Determine the [x, y] coordinate at the center of the cell enclosing the given text.  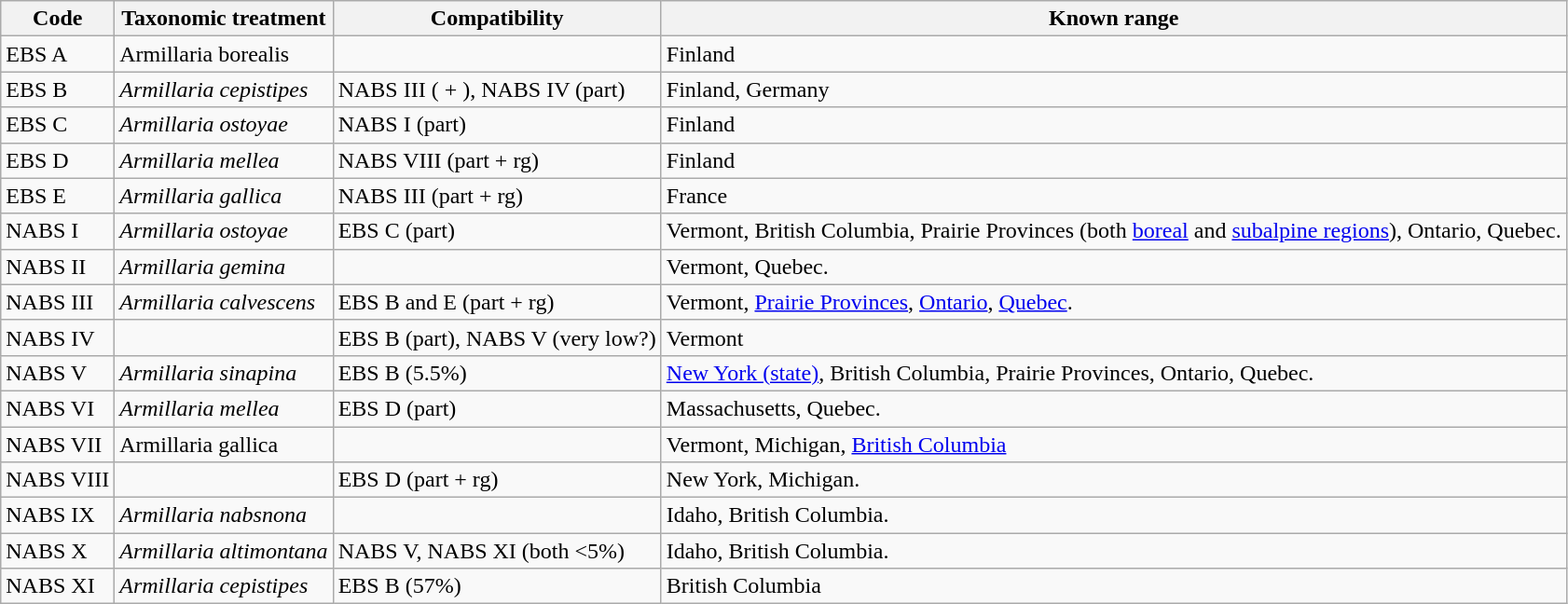
EBS C [58, 125]
EBS D (part) [497, 408]
Vermont, British Columbia, Prairie Provinces (both boreal and subalpine regions), Ontario, Quebec. [1113, 231]
NABS III [58, 302]
NABS V, NABS XI (both <5%) [497, 551]
NABS II [58, 267]
Armillaria borealis [224, 54]
NABS IX [58, 515]
Vermont [1113, 337]
Taxonomic treatment [224, 19]
NABS III ( + ), NABS IV (part) [497, 89]
Vermont, Quebec. [1113, 267]
Vermont, Prairie Provinces, Ontario, Quebec. [1113, 302]
British Columbia [1113, 586]
EBS E [58, 196]
France [1113, 196]
NABS VIII (part + rg) [497, 160]
Armillaria calvescens [224, 302]
Known range [1113, 19]
NABS I (part) [497, 125]
NABS VIII [58, 480]
Compatibility [497, 19]
Armillaria altimontana [224, 551]
Code [58, 19]
NABS V [58, 373]
EBS B (57%) [497, 586]
NABS VII [58, 445]
NABS XI [58, 586]
NABS III (part + rg) [497, 196]
EBS B and E (part + rg) [497, 302]
New York (state), British Columbia, Prairie Provinces, Ontario, Quebec. [1113, 373]
EBS A [58, 54]
Armillaria sinapina [224, 373]
Massachusetts, Quebec. [1113, 408]
EBS B (part), NABS V (very low?) [497, 337]
Armillaria nabsnona [224, 515]
Armillaria gemina [224, 267]
NABS IV [58, 337]
EBS B (5.5%) [497, 373]
EBS B [58, 89]
New York, Michigan. [1113, 480]
NABS X [58, 551]
EBS D (part + rg) [497, 480]
Vermont, Michigan, British Columbia [1113, 445]
EBS D [58, 160]
EBS C (part) [497, 231]
Finland, Germany [1113, 89]
NABS VI [58, 408]
NABS I [58, 231]
